Locate the cell with the specified text and output its (x, y) center coordinate. 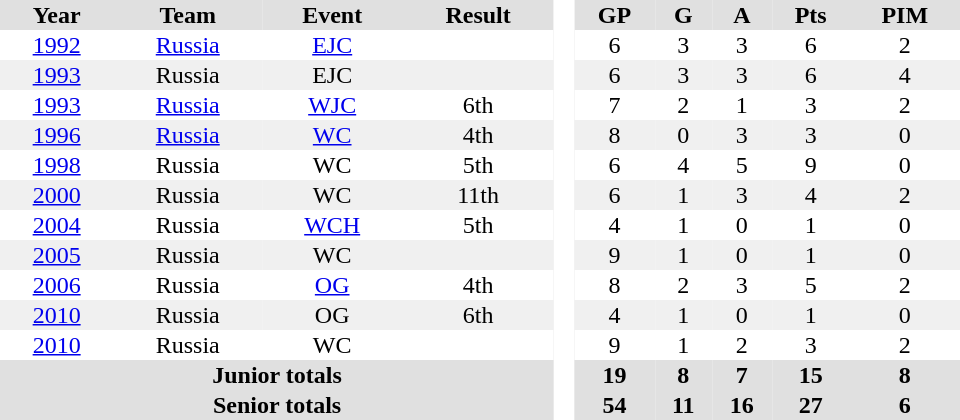
Event (332, 15)
GP (614, 15)
Senior totals (277, 405)
Result (478, 15)
11th (478, 195)
G (684, 15)
1996 (56, 135)
WJC (332, 105)
54 (614, 405)
PIM (905, 15)
Junior totals (277, 375)
16 (742, 405)
15 (811, 375)
Pts (811, 15)
WCH (332, 225)
27 (811, 405)
1992 (56, 45)
2000 (56, 195)
2006 (56, 285)
A (742, 15)
Year (56, 15)
2004 (56, 225)
11 (684, 405)
Team (188, 15)
2005 (56, 255)
1998 (56, 165)
19 (614, 375)
